For the text-containing cell, return its midpoint in (X, Y) coordinate format. 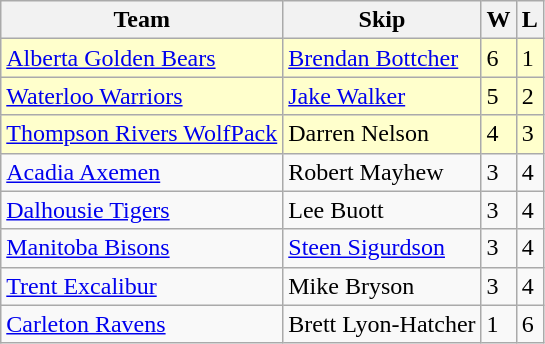
Lee Buott (382, 210)
Dalhousie Tigers (142, 210)
Brett Lyon-Hatcher (382, 324)
2 (530, 96)
Team (142, 20)
Skip (382, 20)
Trent Excalibur (142, 286)
Waterloo Warriors (142, 96)
Darren Nelson (382, 134)
Thompson Rivers WolfPack (142, 134)
Acadia Axemen (142, 172)
Alberta Golden Bears (142, 58)
Carleton Ravens (142, 324)
Brendan Bottcher (382, 58)
Mike Bryson (382, 286)
Jake Walker (382, 96)
Steen Sigurdson (382, 248)
5 (498, 96)
L (530, 20)
W (498, 20)
Manitoba Bisons (142, 248)
Robert Mayhew (382, 172)
